Capture the cell that displays the provided text and extract its (x, y) central coordinate. 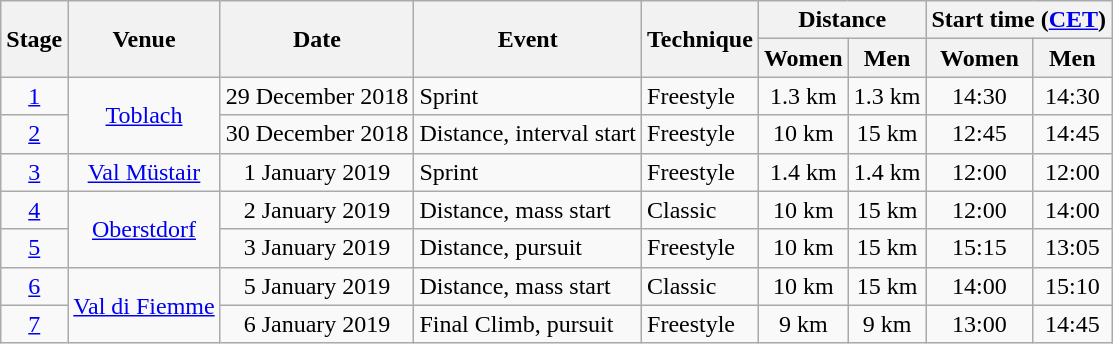
4 (34, 210)
30 December 2018 (317, 134)
7 (34, 324)
2 (34, 134)
Distance, pursuit (528, 248)
15:10 (1072, 286)
Distance, interval start (528, 134)
Venue (144, 39)
13:05 (1072, 248)
Distance (842, 20)
Date (317, 39)
1 January 2019 (317, 172)
Final Climb, pursuit (528, 324)
Val Müstair (144, 172)
Oberstdorf (144, 229)
13:00 (980, 324)
5 January 2019 (317, 286)
3 (34, 172)
Stage (34, 39)
15:15 (980, 248)
1 (34, 96)
Event (528, 39)
3 January 2019 (317, 248)
5 (34, 248)
12:45 (980, 134)
Start time (CET) (1019, 20)
2 January 2019 (317, 210)
Val di Fiemme (144, 305)
6 (34, 286)
29 December 2018 (317, 96)
Toblach (144, 115)
Technique (700, 39)
6 January 2019 (317, 324)
